Find where the given text appears and provide that cell's center as (x, y) coordinate. 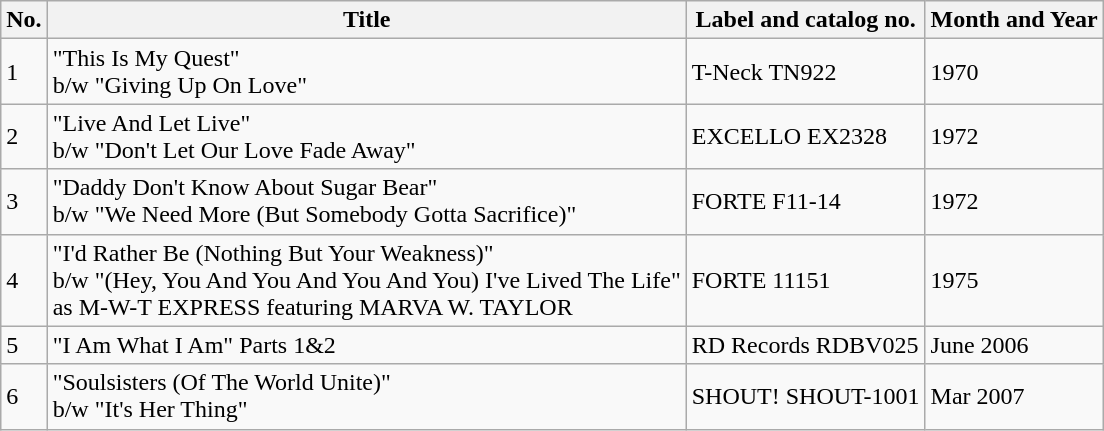
"This Is My Quest"b/w "Giving Up On Love" (366, 72)
June 2006 (1014, 345)
3 (24, 202)
"Live And Let Live"b/w "Don't Let Our Love Fade Away" (366, 136)
Title (366, 20)
T-Neck TN922 (806, 72)
FORTE F11-14 (806, 202)
No. (24, 20)
1970 (1014, 72)
"Daddy Don't Know About Sugar Bear"b/w "We Need More (But Somebody Gotta Sacrifice)" (366, 202)
RD Records RDBV025 (806, 345)
"I'd Rather Be (Nothing But Your Weakness)"b/w "(Hey, You And You And You And You) I've Lived The Life"as M-W-T EXPRESS featuring MARVA W. TAYLOR (366, 280)
Month and Year (1014, 20)
1975 (1014, 280)
"I Am What I Am" Parts 1&2 (366, 345)
SHOUT! SHOUT-1001 (806, 396)
Label and catalog no. (806, 20)
Mar 2007 (1014, 396)
2 (24, 136)
1 (24, 72)
FORTE 11151 (806, 280)
4 (24, 280)
6 (24, 396)
5 (24, 345)
EXCELLO EX2328 (806, 136)
"Soulsisters (Of The World Unite)"b/w "It's Her Thing" (366, 396)
